Scan for the cell matching the given text and deliver its (x, y) coordinate at center. 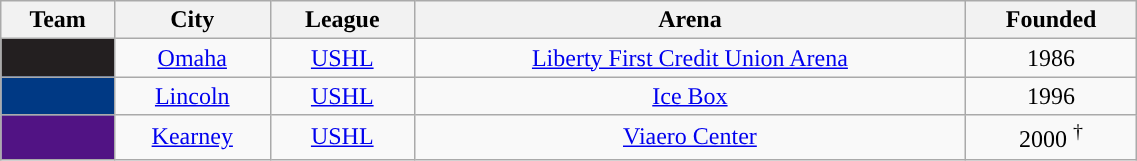
League (342, 20)
1986 (1050, 58)
City (192, 20)
Ice Box (690, 96)
Viaero Center (690, 138)
Omaha (192, 58)
2000 † (1050, 138)
Lincoln (192, 96)
Liberty First Credit Union Arena (690, 58)
Founded (1050, 20)
Team (58, 20)
Arena (690, 20)
1996 (1050, 96)
Kearney (192, 138)
